Capture the cell that displays the provided text and extract its (x, y) central coordinate. 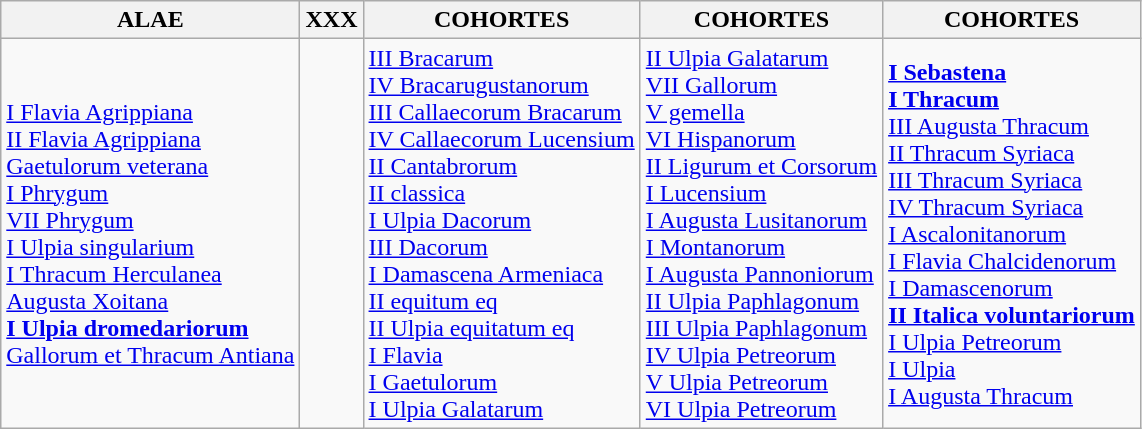
XXX (332, 20)
ALAE (150, 20)
